Output the [X, Y] coordinate of the center of the cell containing the given text.  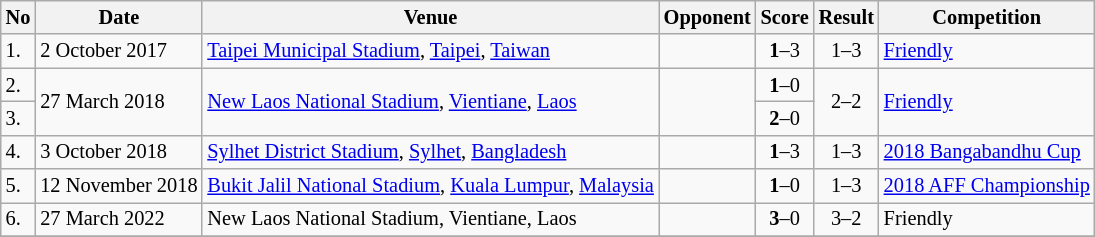
27 March 2022 [118, 219]
2 October 2017 [118, 51]
2018 AFF Championship [987, 186]
Bukit Jalil National Stadium, Kuala Lumpur, Malaysia [430, 186]
2–0 [785, 118]
Score [785, 17]
4. [18, 152]
2. [18, 85]
1. [18, 51]
Venue [430, 17]
Sylhet District Stadium, Sylhet, Bangladesh [430, 152]
5. [18, 186]
Competition [987, 17]
No [18, 17]
12 November 2018 [118, 186]
3. [18, 118]
Taipei Municipal Stadium, Taipei, Taiwan [430, 51]
Opponent [708, 17]
3 October 2018 [118, 152]
3–2 [846, 219]
2–2 [846, 102]
Result [846, 17]
3–0 [785, 219]
2018 Bangabandhu Cup [987, 152]
6. [18, 219]
27 March 2018 [118, 102]
Date [118, 17]
